Find where the given text appears and provide that cell's center as (x, y) coordinate. 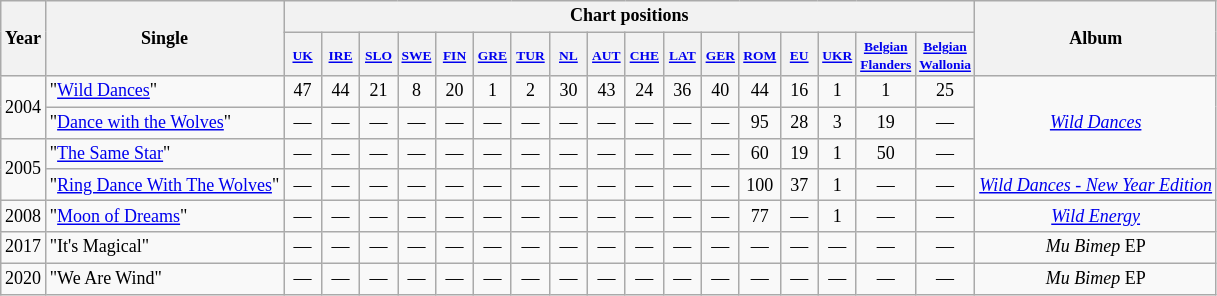
UK (303, 54)
30 (568, 92)
EU (799, 54)
"Wild Dances" (164, 92)
2005 (24, 169)
"It's Magical" (164, 248)
25 (945, 92)
SLO (379, 54)
77 (760, 216)
43 (606, 92)
AUT (606, 54)
2020 (24, 278)
36 (682, 92)
Chart positions (630, 16)
GRE (492, 54)
3 (837, 122)
"We Are Wind" (164, 278)
95 (760, 122)
Belgian Wallonia (945, 54)
2008 (24, 216)
Album (1096, 38)
37 (799, 184)
Year (24, 38)
NL (568, 54)
TUR (530, 54)
28 (799, 122)
2017 (24, 248)
GER (720, 54)
60 (760, 154)
2 (530, 92)
"Ring Dance With The Wolves" (164, 184)
40 (720, 92)
2004 (24, 107)
FIN (455, 54)
ROM (760, 54)
"Moon of Dreams" (164, 216)
SWE (417, 54)
LAT (682, 54)
UKR (837, 54)
Belgian Flanders (886, 54)
8 (417, 92)
"Dance with the Wolves" (164, 122)
Wild Dances (1096, 123)
24 (644, 92)
50 (886, 154)
Wild Dances - New Year Edition (1096, 184)
21 (379, 92)
47 (303, 92)
Single (164, 38)
20 (455, 92)
16 (799, 92)
Wild Energy (1096, 216)
"The Same Star" (164, 154)
100 (760, 184)
IRE (341, 54)
CHE (644, 54)
